Return the (x, y) coordinate for the center point of the cell that contains the specified text.  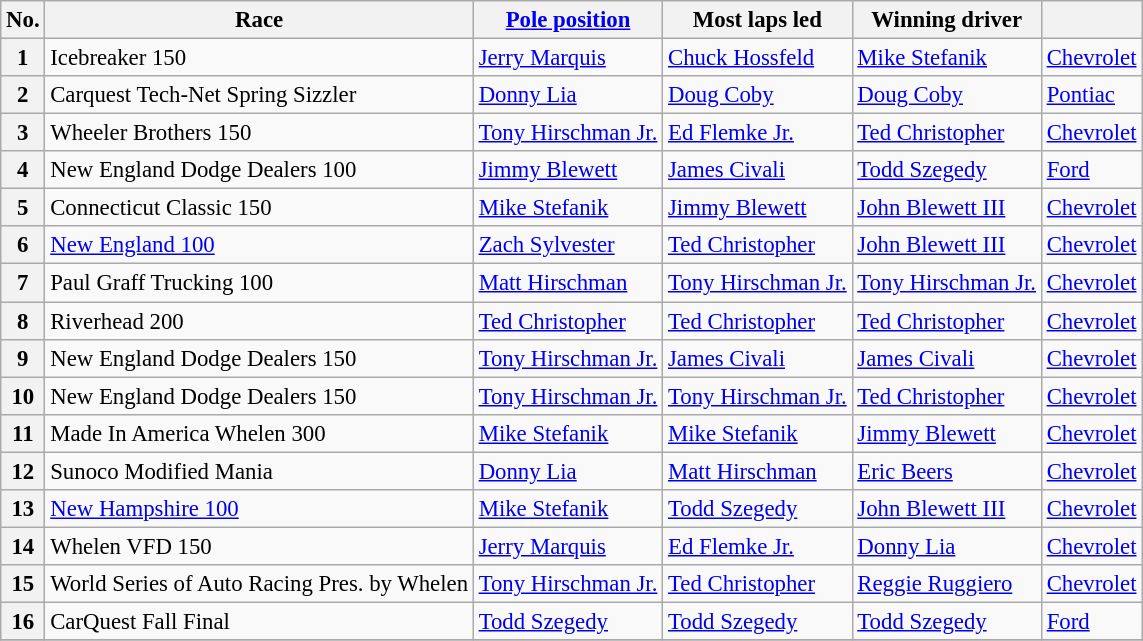
New Hampshire 100 (259, 509)
9 (23, 358)
Pontiac (1091, 95)
12 (23, 471)
Race (259, 20)
5 (23, 208)
16 (23, 621)
Icebreaker 150 (259, 58)
CarQuest Fall Final (259, 621)
Carquest Tech-Net Spring Sizzler (259, 95)
Riverhead 200 (259, 321)
Pole position (568, 20)
15 (23, 584)
14 (23, 546)
Most laps led (758, 20)
World Series of Auto Racing Pres. by Whelen (259, 584)
10 (23, 396)
6 (23, 245)
13 (23, 509)
8 (23, 321)
New England 100 (259, 245)
Paul Graff Trucking 100 (259, 283)
No. (23, 20)
Sunoco Modified Mania (259, 471)
Connecticut Classic 150 (259, 208)
Reggie Ruggiero (946, 584)
3 (23, 133)
Zach Sylvester (568, 245)
Eric Beers (946, 471)
Made In America Whelen 300 (259, 433)
11 (23, 433)
Winning driver (946, 20)
1 (23, 58)
Whelen VFD 150 (259, 546)
2 (23, 95)
4 (23, 170)
New England Dodge Dealers 100 (259, 170)
Wheeler Brothers 150 (259, 133)
7 (23, 283)
Chuck Hossfeld (758, 58)
